For the text-containing cell, return its midpoint in (x, y) coordinate format. 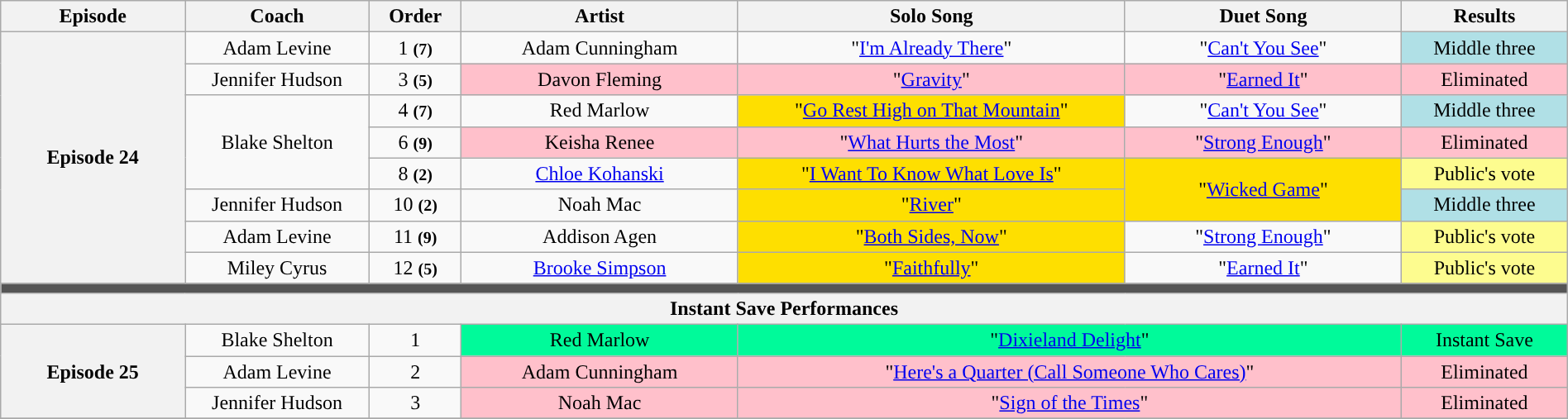
2 (415, 371)
Episode 24 (93, 158)
Duet Song (1263, 17)
"Gravity" (931, 79)
"Faithfully" (931, 268)
Episode (93, 17)
"Go Rest High on That Mountain" (931, 111)
1 (415, 340)
4 (7) (415, 111)
10 (2) (415, 205)
"I'm Already There" (931, 48)
"River" (931, 205)
Artist (600, 17)
"What Hurts the Most" (931, 142)
"I Want To Know What Love Is" (931, 174)
Brooke Simpson (600, 268)
"Sign of the Times" (1069, 403)
Instant Save (1485, 340)
Coach (278, 17)
"Dixieland Delight" (1069, 340)
Order (415, 17)
1 (7) (415, 48)
Davon Fleming (600, 79)
8 (2) (415, 174)
Results (1485, 17)
"Both Sides, Now" (931, 236)
"Here's a Quarter (Call Someone Who Cares)" (1069, 371)
Miley Cyrus (278, 268)
Chloe Kohanski (600, 174)
6 (9) (415, 142)
Keisha Renee (600, 142)
3 (415, 403)
Solo Song (931, 17)
12 (5) (415, 268)
11 (9) (415, 236)
Instant Save Performances (784, 308)
Episode 25 (93, 371)
"Wicked Game" (1263, 189)
Addison Agen (600, 236)
3 (5) (415, 79)
